Find where the given text appears and provide that cell's center as [x, y] coordinate. 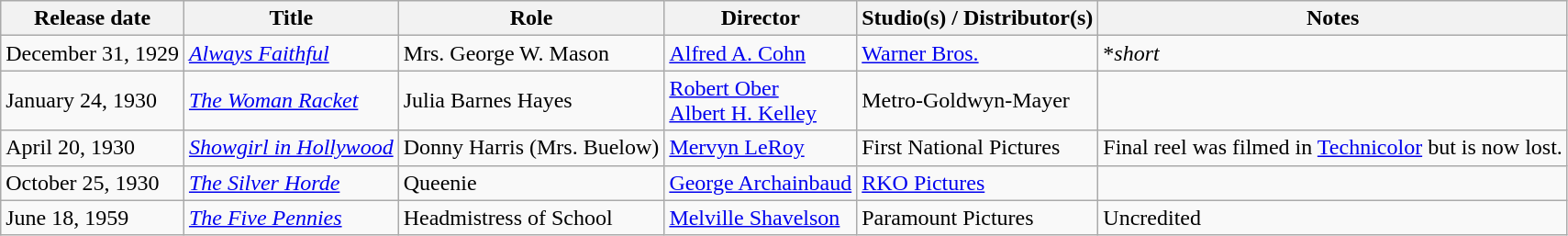
Queenie [531, 183]
Notes [1333, 18]
George Archainbaud [761, 183]
Mervyn LeRoy [761, 148]
Paramount Pictures [978, 218]
The Woman Racket [291, 101]
Headmistress of School [531, 218]
Warner Bros. [978, 53]
Mrs. George W. Mason [531, 53]
Julia Barnes Hayes [531, 101]
Director [761, 18]
First National Pictures [978, 148]
Release date [93, 18]
October 25, 1930 [93, 183]
January 24, 1930 [93, 101]
Alfred A. Cohn [761, 53]
Showgirl in Hollywood [291, 148]
December 31, 1929 [93, 53]
June 18, 1959 [93, 218]
Always Faithful [291, 53]
Uncredited [1333, 218]
Donny Harris (Mrs. Buelow) [531, 148]
April 20, 1930 [93, 148]
Studio(s) / Distributor(s) [978, 18]
Title [291, 18]
RKO Pictures [978, 183]
Role [531, 18]
Robert OberAlbert H. Kelley [761, 101]
Melville Shavelson [761, 218]
*short [1333, 53]
Metro-Goldwyn-Mayer [978, 101]
The Silver Horde [291, 183]
Final reel was filmed in Technicolor but is now lost. [1333, 148]
The Five Pennies [291, 218]
